Extract the (x, y) coordinate from the center of the cell holding the provided text.  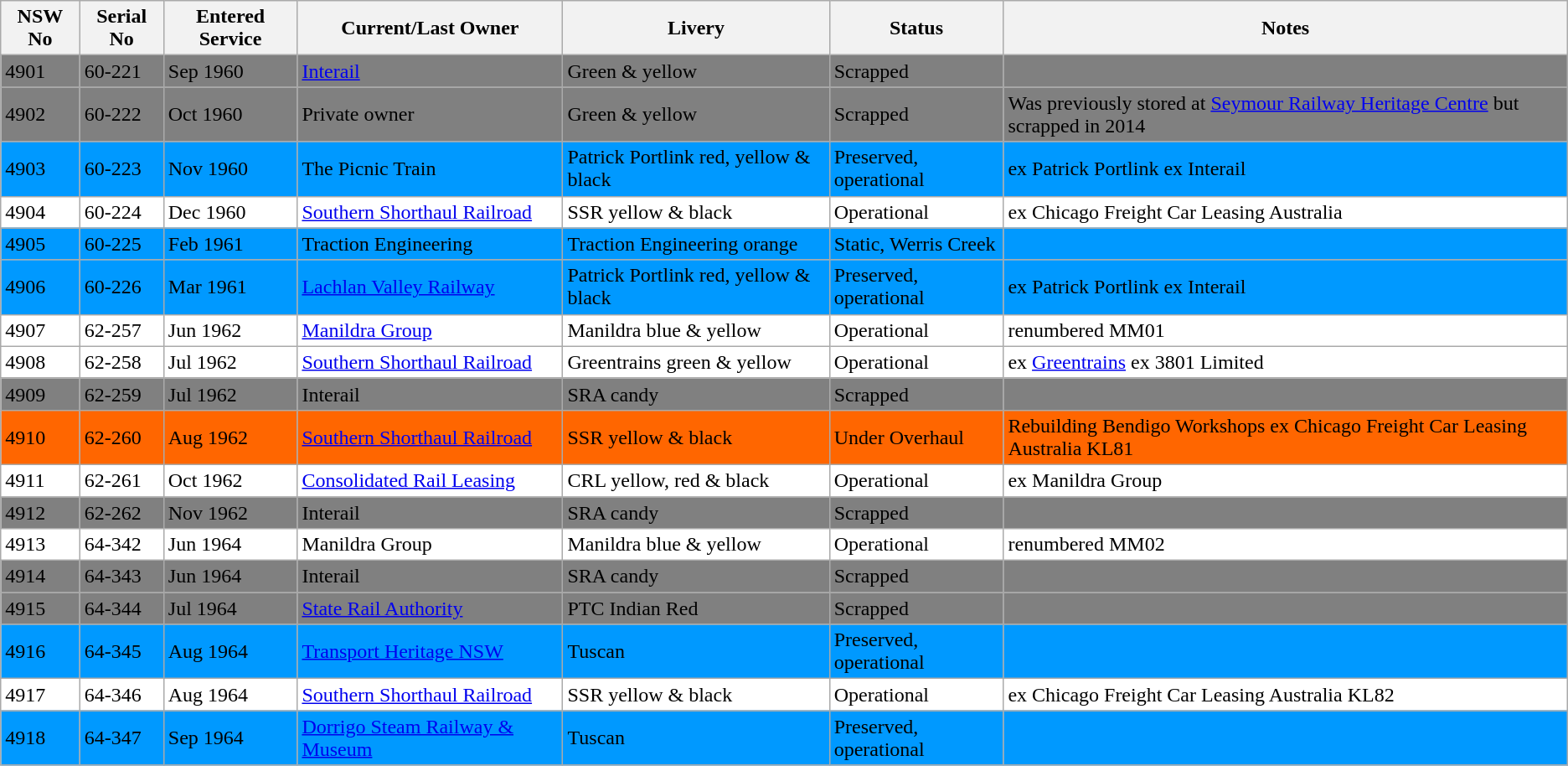
Jun 1962 (230, 330)
4902 (40, 114)
4903 (40, 169)
Traction Engineering orange (696, 244)
64-342 (121, 545)
4909 (40, 394)
64-346 (121, 695)
62-258 (121, 362)
60-221 (121, 71)
4908 (40, 362)
Was previously stored at Seymour Railway Heritage Centre but scrapped in 2014 (1285, 114)
64-347 (121, 738)
Private owner (431, 114)
4910 (40, 437)
Transport Heritage NSW (431, 652)
CRL yellow, red & black (696, 480)
62-262 (121, 512)
renumbered MM01 (1285, 330)
Dec 1960 (230, 212)
ex Greentrains ex 3801 Limited (1285, 362)
4915 (40, 608)
ex Manildra Group (1285, 480)
Serial No (121, 28)
4918 (40, 738)
Current/Last Owner (431, 28)
64-343 (121, 577)
Nov 1960 (230, 169)
PTC Indian Red (696, 608)
Under Overhaul (916, 437)
Lachlan Valley Railway (431, 287)
Dorrigo Steam Railway & Museum (431, 738)
ex Chicago Freight Car Leasing Australia KL82 (1285, 695)
Traction Engineering (431, 244)
Consolidated Rail Leasing (431, 480)
60-222 (121, 114)
Greentrains green & yellow (696, 362)
60-226 (121, 287)
The Picnic Train (431, 169)
Aug 1962 (230, 437)
4917 (40, 695)
Mar 1961 (230, 287)
62-260 (121, 437)
Static, Werris Creek (916, 244)
Oct 1962 (230, 480)
4914 (40, 577)
64-345 (121, 652)
60-224 (121, 212)
State Rail Authority (431, 608)
Feb 1961 (230, 244)
62-257 (121, 330)
4904 (40, 212)
60-223 (121, 169)
64-344 (121, 608)
62-261 (121, 480)
4907 (40, 330)
4906 (40, 287)
4913 (40, 545)
Jul 1964 (230, 608)
62-259 (121, 394)
4905 (40, 244)
4916 (40, 652)
Livery (696, 28)
Status (916, 28)
Notes (1285, 28)
Nov 1962 (230, 512)
ex Chicago Freight Car Leasing Australia (1285, 212)
Entered Service (230, 28)
renumbered MM02 (1285, 545)
NSW No (40, 28)
4912 (40, 512)
60-225 (121, 244)
Sep 1960 (230, 71)
Rebuilding Bendigo Workshops ex Chicago Freight Car Leasing Australia KL81 (1285, 437)
4911 (40, 480)
Sep 1964 (230, 738)
Oct 1960 (230, 114)
4901 (40, 71)
